Return (x, y) of the center of cell containing provided text 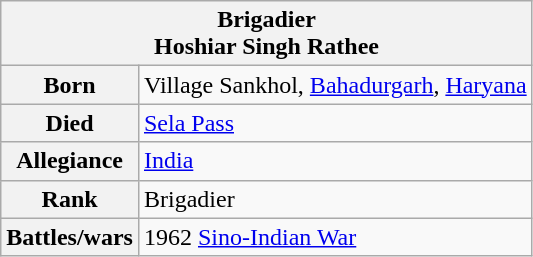
BrigadierHoshiar Singh Rathee (266, 34)
Allegiance (70, 161)
India (335, 161)
Battles/wars (70, 237)
Died (70, 123)
Village Sankhol, Bahadurgarh, Haryana (335, 85)
1962 Sino-Indian War (335, 237)
Brigadier (335, 199)
Sela Pass (335, 123)
Rank (70, 199)
Born (70, 85)
